Find where the given text appears and provide that cell's center as (X, Y) coordinate. 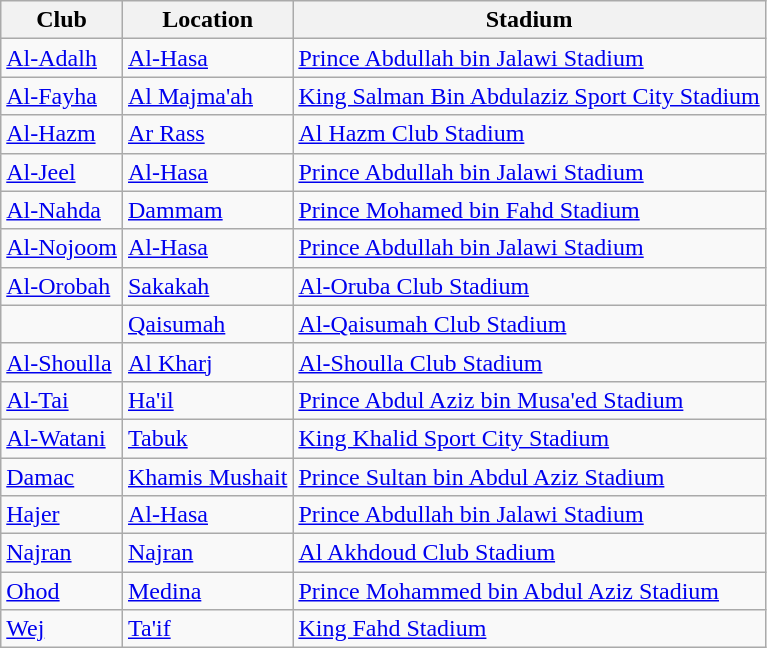
Al-Tai (62, 400)
Al-Shoulla (62, 362)
Al-Adalh (62, 58)
Stadium (529, 20)
King Khalid Sport City Stadium (529, 438)
Khamis Mushait (207, 477)
Damac (62, 477)
Ta'if (207, 629)
Tabuk (207, 438)
Al-Fayha (62, 96)
Al-Nojoom (62, 248)
Prince Mohammed bin Abdul Aziz Stadium (529, 591)
Medina (207, 591)
Ar Rass (207, 134)
Al-Hazm (62, 134)
Al Hazm Club Stadium (529, 134)
Sakakah (207, 286)
Al Akhdoud Club Stadium (529, 553)
King Fahd Stadium (529, 629)
Al-Qaisumah Club Stadium (529, 324)
Ohod (62, 591)
Al-Nahda (62, 210)
Al-Watani (62, 438)
Ha'il (207, 400)
Club (62, 20)
Qaisumah (207, 324)
Location (207, 20)
Hajer (62, 515)
Al-Oruba Club Stadium (529, 286)
Prince Mohamed bin Fahd Stadium (529, 210)
Wej (62, 629)
Al Majma'ah (207, 96)
Al-Jeel (62, 172)
Al-Orobah (62, 286)
Prince Abdul Aziz bin Musa'ed Stadium (529, 400)
Al Kharj (207, 362)
Dammam (207, 210)
Al-Shoulla Club Stadium (529, 362)
King Salman Bin Abdulaziz Sport City Stadium (529, 96)
Prince Sultan bin Abdul Aziz Stadium (529, 477)
